Find where the given text appears and provide that cell's center as [X, Y] coordinate. 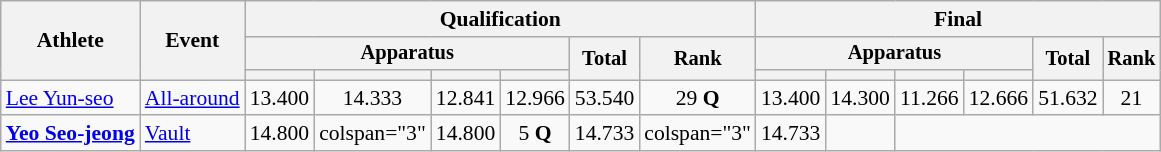
5 Q [534, 134]
12.841 [466, 98]
Qualification [500, 19]
29 Q [698, 98]
Yeo Seo-jeong [70, 134]
21 [1132, 98]
53.540 [604, 98]
14.300 [860, 98]
Lee Yun-seo [70, 98]
Final [958, 19]
All-around [192, 98]
12.666 [998, 98]
12.966 [534, 98]
Athlete [70, 40]
Vault [192, 134]
Event [192, 40]
11.266 [930, 98]
51.632 [1068, 98]
14.333 [372, 98]
